Search for the cell housing the specified text and yield its (X, Y) center coordinate. 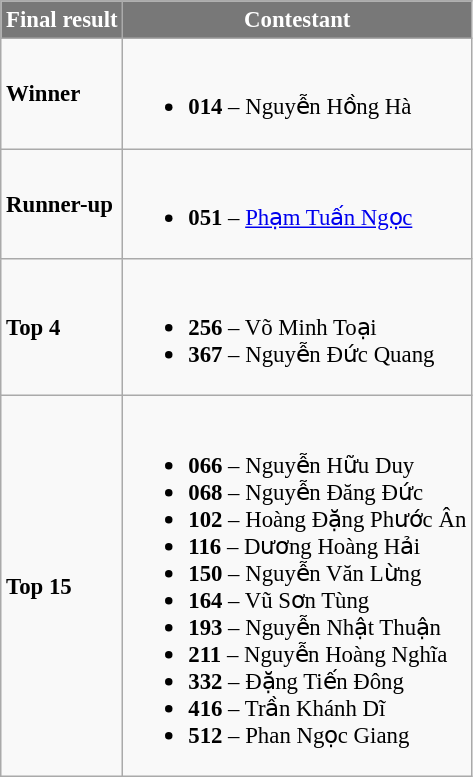
Final result (62, 20)
Winner (62, 94)
Runner-up (62, 204)
051 – Phạm Tuấn Ngọc (298, 204)
014 – Nguyễn Hồng Hà (298, 94)
Contestant (298, 20)
Top 4 (62, 328)
Top 15 (62, 586)
256 – Võ Minh Toại367 – Nguyễn Đức Quang (298, 328)
